For the text-containing cell, return its midpoint in [X, Y] coordinate format. 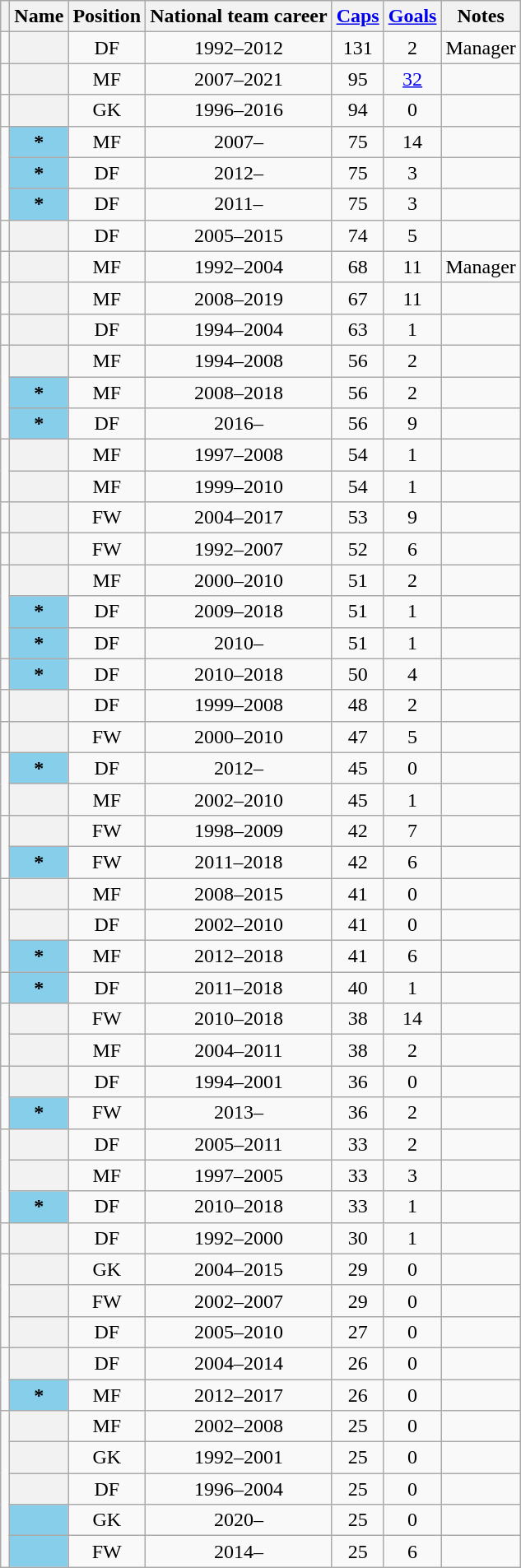
1992–2012 [239, 48]
50 [357, 674]
1996–2016 [239, 110]
63 [357, 329]
2020– [239, 1520]
2011– [239, 204]
2008–2018 [239, 393]
2009–2018 [239, 612]
52 [357, 549]
1994–2008 [239, 361]
1992–2001 [239, 1458]
1997–2005 [239, 1175]
1998–2009 [239, 831]
1992–2004 [239, 267]
1999–2010 [239, 486]
7 [412, 831]
1996–2004 [239, 1489]
1994–2004 [239, 329]
74 [357, 235]
2012–2018 [239, 956]
2010– [239, 643]
30 [357, 1238]
Name [40, 16]
National team career [239, 16]
4 [412, 674]
2005–2011 [239, 1144]
Position [107, 16]
2007– [239, 142]
1999–2008 [239, 705]
27 [357, 1332]
2005–2010 [239, 1332]
2004–2011 [239, 1050]
40 [357, 988]
1992–2000 [239, 1238]
Goals [412, 16]
2012–2017 [239, 1395]
53 [357, 518]
1997–2008 [239, 455]
2013– [239, 1113]
1992–2007 [239, 549]
2004–2014 [239, 1363]
2008–2019 [239, 298]
1994–2001 [239, 1082]
2005–2015 [239, 235]
95 [357, 79]
2002–2008 [239, 1426]
94 [357, 110]
47 [357, 737]
Notes [481, 16]
Caps [357, 16]
32 [412, 79]
2002–2007 [239, 1300]
67 [357, 298]
2016– [239, 424]
2007–2021 [239, 79]
48 [357, 705]
68 [357, 267]
2004–2015 [239, 1269]
2004–2017 [239, 518]
131 [357, 48]
2014– [239, 1552]
2008–2015 [239, 893]
